Identify which cell holds the provided text, then report its [x, y] central coordinate. 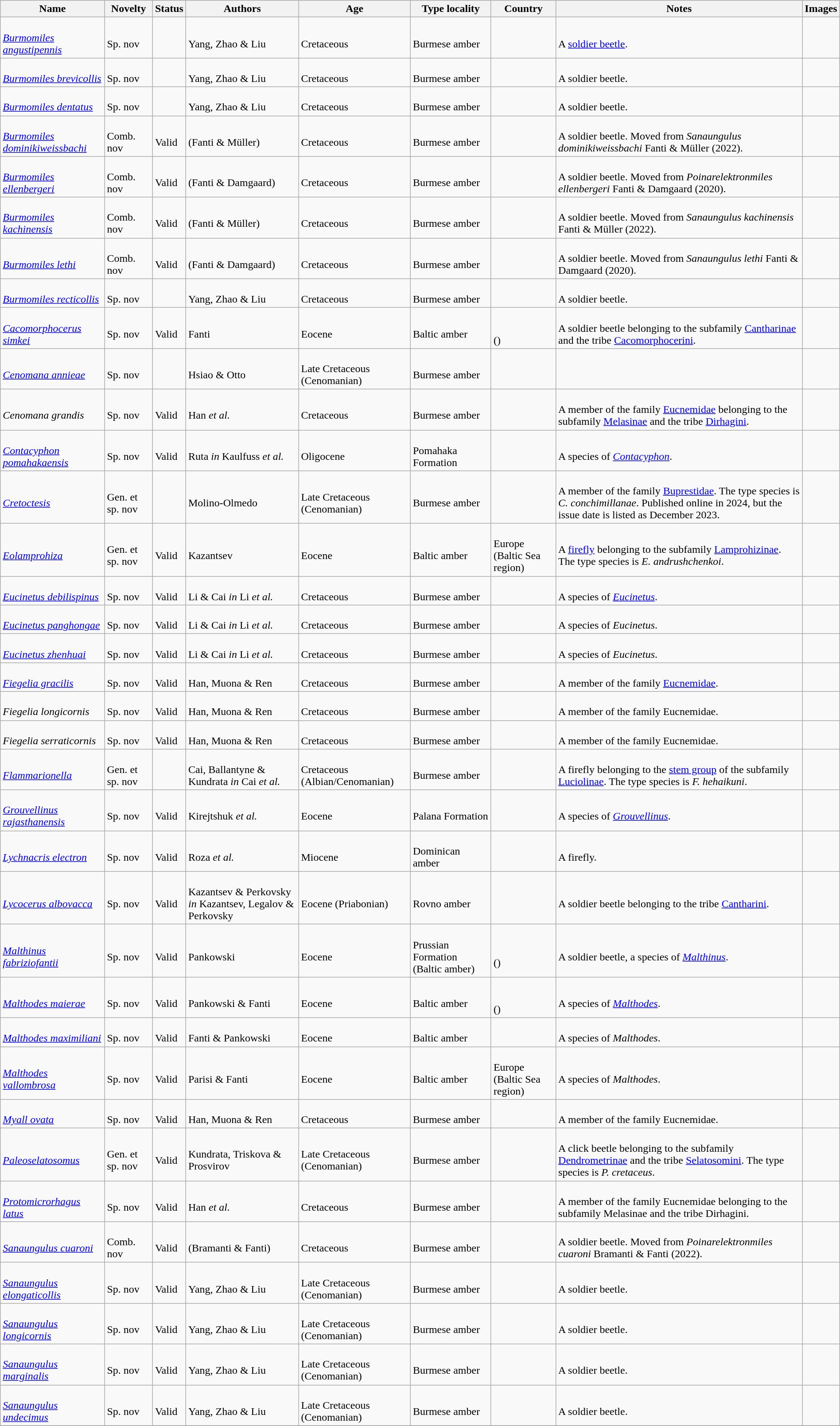
Oligocene [354, 450]
Malthodes maierae [52, 997]
A click beetle belonging to the subfamily Dendrometrinae and the tribe Selatosomini. The type species is P. cretaceus. [679, 1154]
A soldier beetle. Moved from Poinarelektronmiles cuaroni Bramanti & Fanti (2022). [679, 1242]
Burmomiles dentatus [52, 101]
Kundrata, Triskova & Prosvirov [242, 1154]
Type locality [451, 9]
Cretaceous (Albian/Cenomanian) [354, 769]
Protomicrorhagus latus [52, 1201]
Sanaungulus undecimus [52, 1405]
Burmomiles brevicollis [52, 73]
Fanti [242, 328]
Flammarionella [52, 769]
Burmomiles dominikiweissbachi [52, 136]
Rovno amber [451, 898]
Pomahaka Formation [451, 450]
Cretoctesis [52, 497]
Grouvellinus rajasthanensis [52, 810]
Notes [679, 9]
Sanaungulus marginalis [52, 1364]
Miocene [354, 851]
Status [169, 9]
Age [354, 9]
Burmomiles recticollis [52, 293]
Myall ovata [52, 1114]
Lycocerus albovacca [52, 898]
Pankowski & Fanti [242, 997]
Authors [242, 9]
Eucinetus debilispinus [52, 591]
Fanti & Pankowski [242, 1032]
A soldier beetle, a species of Malthinus. [679, 951]
Parisi & Fanti [242, 1073]
Fiegelia serraticornis [52, 734]
Name [52, 9]
A soldier beetle. Moved from Sanaungulus dominikiweissbachi Fanti & Müller (2022). [679, 136]
Dominican amber [451, 851]
(Bramanti & Fanti) [242, 1242]
Roza et al. [242, 851]
Ruta in Kaulfuss et al. [242, 450]
Burmomiles kachinensis [52, 218]
Palana Formation [451, 810]
Sanaungulus elongaticollis [52, 1283]
A member of the family Buprestidae. The type species is C. conchimillanae. Published online in 2024, but the issue date is listed as December 2023. [679, 497]
Burmomiles lethi [52, 258]
Kazantsev [242, 550]
Eocene (Priabonian) [354, 898]
Lychnacris electron [52, 851]
Malthodes vallombrosa [52, 1073]
Malthinus fabriziofantii [52, 951]
Eucinetus zhenhuai [52, 649]
A soldier beetle. Moved from Sanaungulus lethi Fanti & Damgaard (2020). [679, 258]
Fiegelia longicornis [52, 706]
Novelty [128, 9]
Burmomiles angustipennis [52, 38]
A firefly belonging to the stem group of the subfamily Luciolinae. The type species is F. hehaikuni. [679, 769]
Cai, Ballantyne & Kundrata in Cai et al. [242, 769]
Burmomiles ellenbergeri [52, 177]
A soldier beetle belonging to the tribe Cantharini. [679, 898]
Cacomorphocerus simkei [52, 328]
Molino-Olmedo [242, 497]
Sanaungulus cuaroni [52, 1242]
Eolamprohiza [52, 550]
A firefly belonging to the subfamily Lamprohizinae. The type species is E. andrushchenkoi. [679, 550]
Hsiao & Otto [242, 369]
Contacyphon pomahakaensis [52, 450]
Country [523, 9]
A species of Grouvellinus. [679, 810]
Sanaungulus longicornis [52, 1324]
Eucinetus panghongae [52, 619]
Prussian Formation (Baltic amber) [451, 951]
Images [821, 9]
A soldier beetle. Moved from Sanaungulus kachinensis Fanti & Müller (2022). [679, 218]
A soldier beetle. Moved from Poinarelektronmiles ellenbergeri Fanti & Damgaard (2020). [679, 177]
Cenomana annieae [52, 369]
Paleoselatosomus [52, 1154]
A soldier beetle belonging to the subfamily Cantharinae and the tribe Cacomorphocerini. [679, 328]
A species of Contacyphon. [679, 450]
Pankowski [242, 951]
Fiegelia gracilis [52, 677]
Malthodes maximiliani [52, 1032]
A firefly. [679, 851]
Kazantsev & Perkovsky in Kazantsev, Legalov & Perkovsky [242, 898]
Cenomana grandis [52, 409]
Kirejtshuk et al. [242, 810]
